Identify which cell holds the provided text, then report its [x, y] central coordinate. 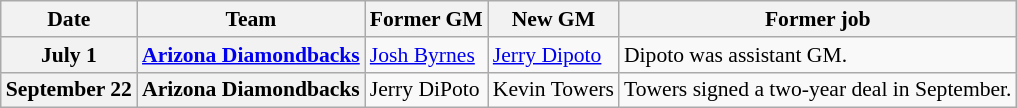
Date [69, 19]
Former job [818, 19]
Jerry Dipoto [554, 55]
Dipoto was assistant GM. [818, 55]
September 22 [69, 90]
Josh Byrnes [426, 55]
Former GM [426, 19]
July 1 [69, 55]
New GM [554, 19]
Towers signed a two-year deal in September. [818, 90]
Kevin Towers [554, 90]
Team [251, 19]
Jerry DiPoto [426, 90]
